Extract the (X, Y) coordinate from the center of the cell holding the provided text.  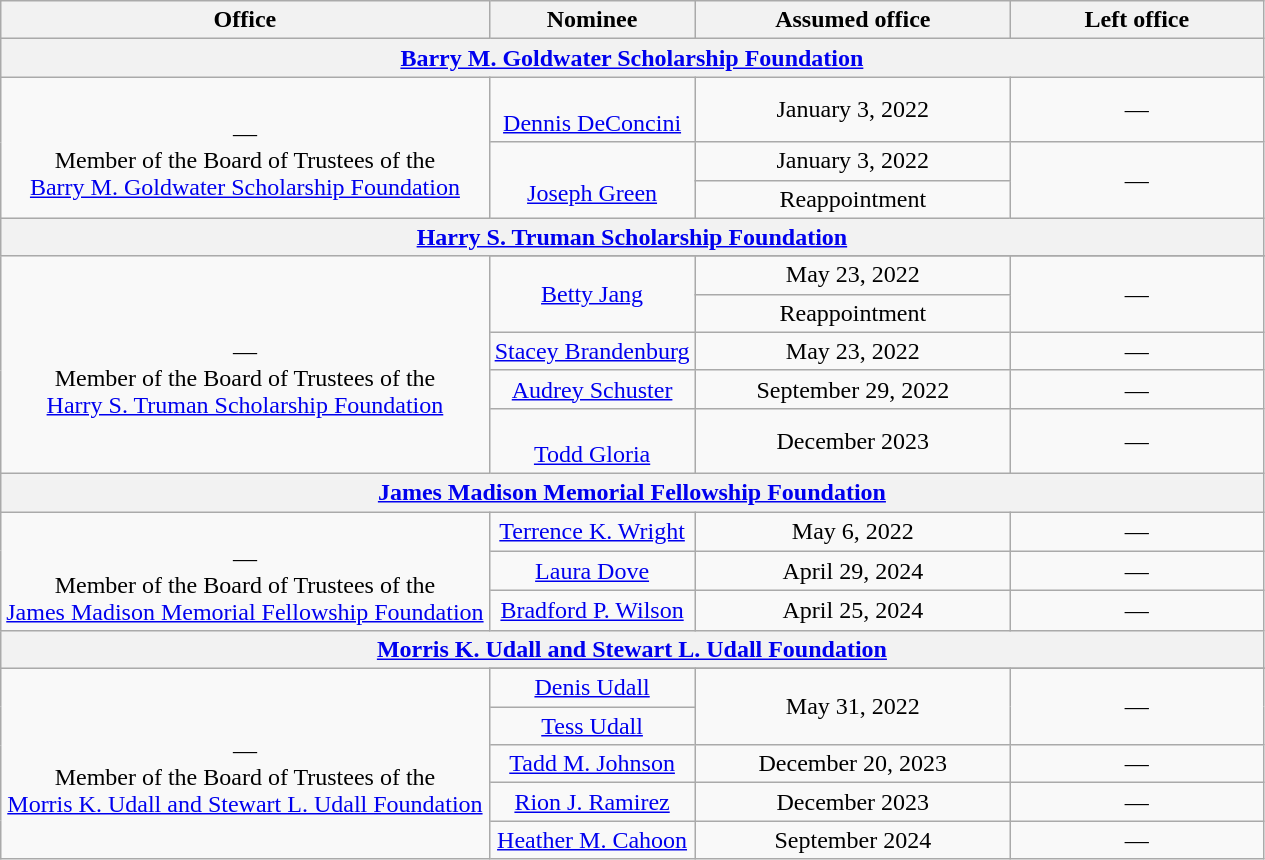
September 29, 2022 (853, 389)
Office (245, 20)
—Member of the Board of Trustees of theBarry M. Goldwater Scholarship Foundation (245, 148)
December 20, 2023 (853, 764)
Morris K. Udall and Stewart L. Udall Foundation (632, 650)
Todd Gloria (592, 440)
Tadd M. Johnson (592, 764)
Betty Jang (592, 294)
Laura Dove (592, 571)
Joseph Green (592, 180)
May 31, 2022 (853, 707)
Barry M. Goldwater Scholarship Foundation (632, 58)
April 25, 2024 (853, 611)
Dennis DeConcini (592, 110)
Bradford P. Wilson (592, 611)
Nominee (592, 20)
Tess Udall (592, 726)
Harry S. Truman Scholarship Foundation (632, 237)
Heather M. Cahoon (592, 840)
James Madison Memorial Fellowship Foundation (632, 492)
—Member of the Board of Trustees of theMorris K. Udall and Stewart L. Udall Foundation (245, 764)
Terrence K. Wright (592, 532)
May 6, 2022 (853, 532)
Stacey Brandenburg (592, 351)
Audrey Schuster (592, 389)
Left office (1137, 20)
—Member of the Board of Trustees of theHarry S. Truman Scholarship Foundation (245, 364)
April 29, 2024 (853, 571)
Rion J. Ramirez (592, 802)
Denis Udall (592, 688)
—Member of the Board of Trustees of theJames Madison Memorial Fellowship Foundation (245, 572)
Assumed office (853, 20)
September 2024 (853, 840)
